Return (X, Y) of the center of cell containing provided text 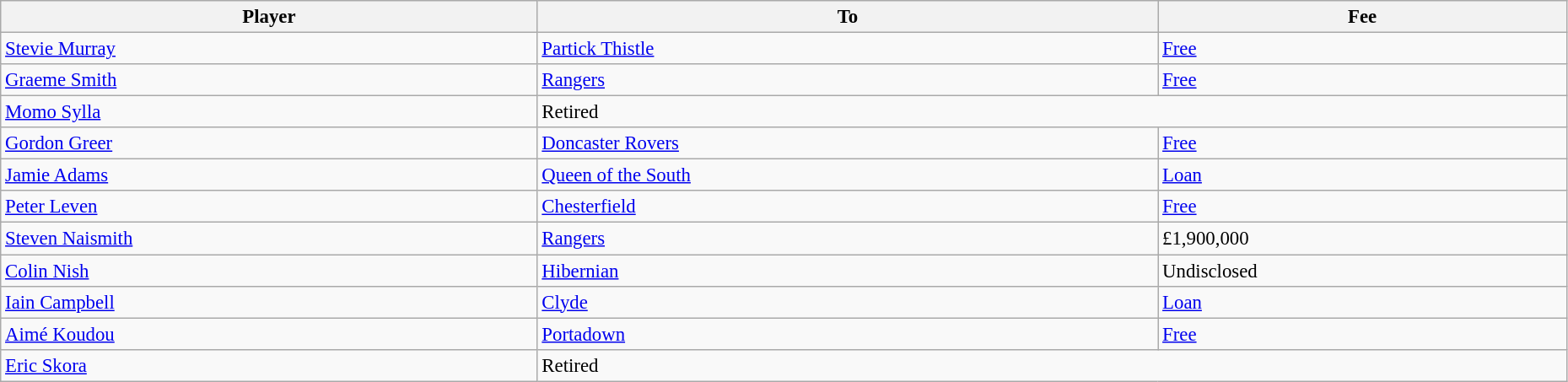
£1,900,000 (1363, 239)
Graeme Smith (269, 80)
Iain Campbell (269, 302)
Eric Skora (269, 365)
Aimé Koudou (269, 334)
Hibernian (848, 271)
Jamie Adams (269, 175)
Portadown (848, 334)
Player (269, 17)
Doncaster Rovers (848, 143)
Gordon Greer (269, 143)
Fee (1363, 17)
Colin Nish (269, 271)
Steven Naismith (269, 239)
Momo Sylla (269, 112)
Stevie Murray (269, 49)
Clyde (848, 302)
To (848, 17)
Undisclosed (1363, 271)
Partick Thistle (848, 49)
Peter Leven (269, 207)
Queen of the South (848, 175)
Chesterfield (848, 207)
